Search for the cell housing the specified text and yield its (X, Y) center coordinate. 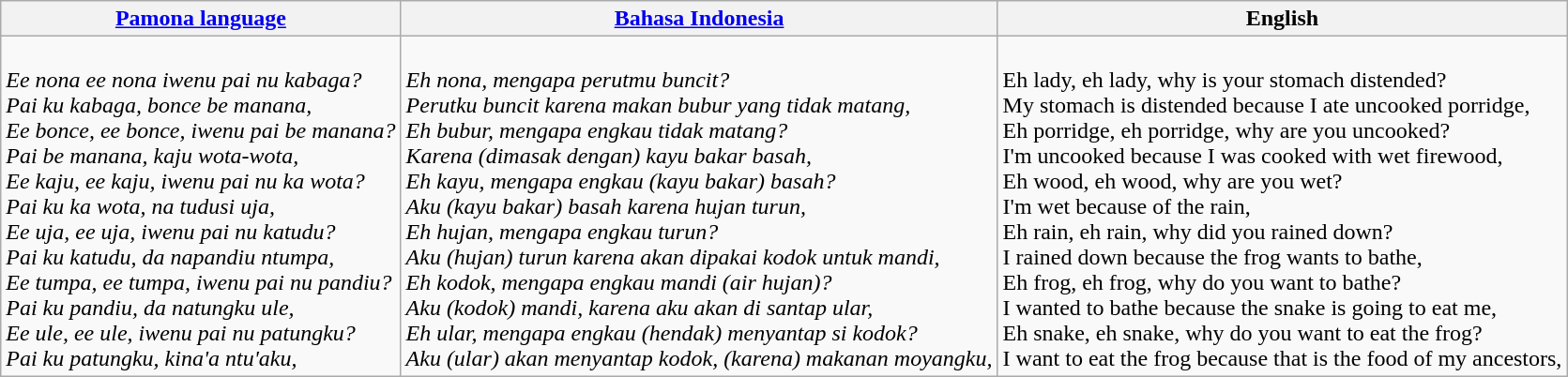
Bahasa Indonesia (699, 19)
English (1282, 19)
Pamona language (201, 19)
